Provide the [X, Y] coordinate of the cell's center where the given text is located.  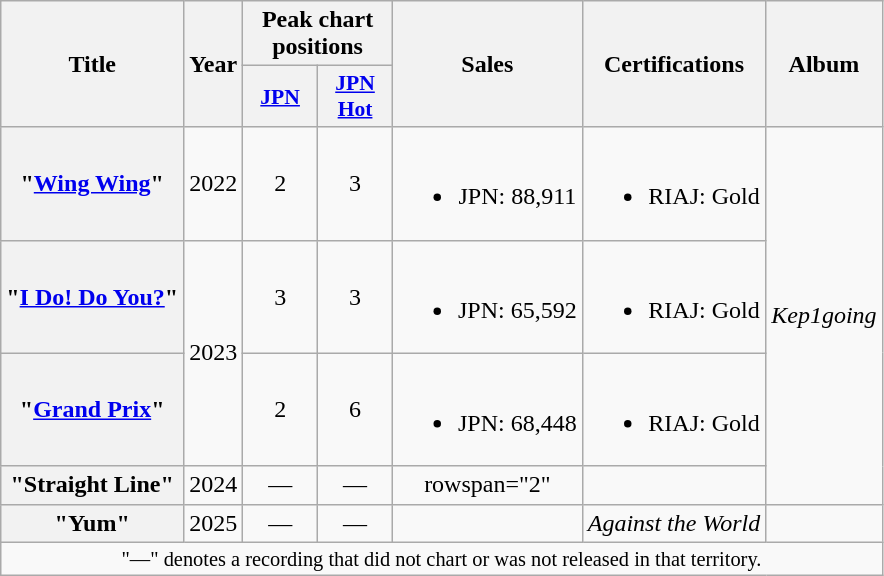
Kep1going [824, 316]
2025 [214, 523]
"Grand Prix" [92, 410]
Album [824, 64]
"Straight Line" [92, 485]
"Yum" [92, 523]
Sales [487, 64]
2024 [214, 485]
Title [92, 64]
Peak chart positions [318, 34]
"Wing Wing" [92, 184]
Certifications [674, 64]
"I Do! Do You?" [92, 296]
JPN [280, 96]
2023 [214, 353]
Against the World [674, 523]
JPN: 88,911 [487, 184]
JPNHot [356, 96]
JPN: 65,592 [487, 296]
rowspan="2" [487, 485]
"—" denotes a recording that did not chart or was not released in that territory. [442, 559]
Year [214, 64]
JPN: 68,448 [487, 410]
6 [356, 410]
2022 [214, 184]
